From the cell containing the given text, extract its center point as (X, Y) coordinate. 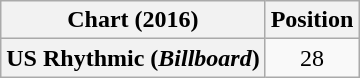
28 (312, 58)
Position (312, 20)
US Rhythmic (Billboard) (133, 58)
Chart (2016) (133, 20)
